Output the [X, Y] coordinate of the center of the cell containing the given text.  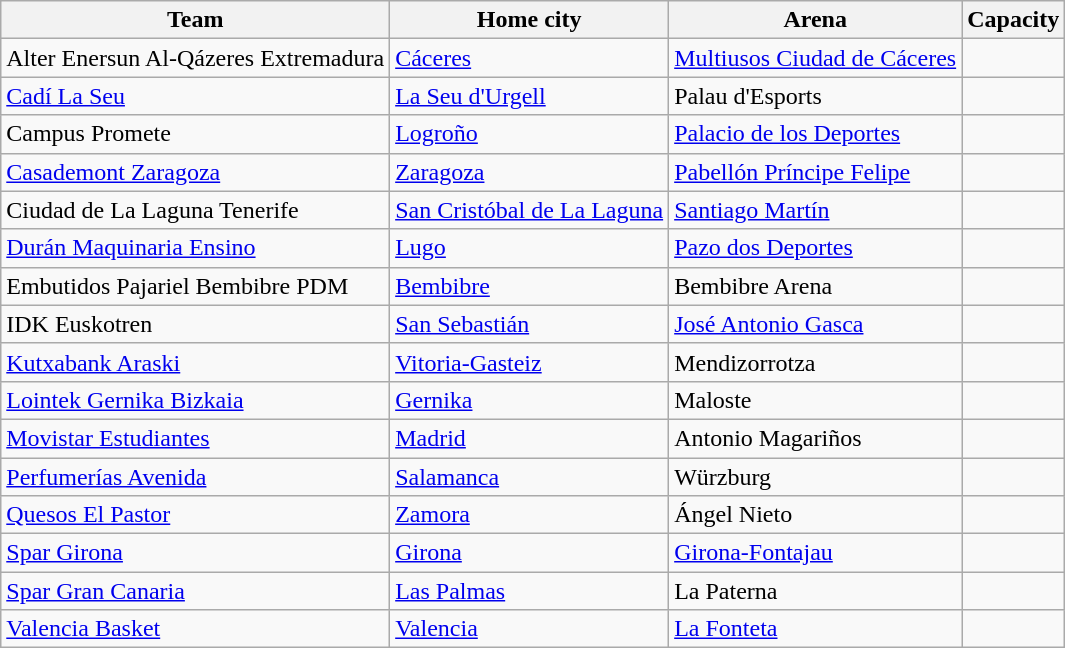
Casademont Zaragoza [196, 172]
Bembibre Arena [816, 286]
Gernika [530, 400]
Salamanca [530, 477]
Home city [530, 20]
Girona-Fontajau [816, 553]
La Paterna [816, 591]
Perfumerías Avenida [196, 477]
La Seu d'Urgell [530, 96]
Spar Gran Canaria [196, 591]
Würzburg [816, 477]
Multiusos Ciudad de Cáceres [816, 58]
Campus Promete [196, 134]
Valencia Basket [196, 629]
Zamora [530, 515]
Bembibre [530, 286]
San Cristóbal de La Laguna [530, 210]
Cáceres [530, 58]
Lugo [530, 248]
Girona [530, 553]
Kutxabank Araski [196, 362]
Cadí La Seu [196, 96]
Durán Maquinaria Ensino [196, 248]
Antonio Magariños [816, 438]
Capacity [1014, 20]
Alter Enersun Al-Qázeres Extremadura [196, 58]
Las Palmas [530, 591]
Spar Girona [196, 553]
Vitoria-Gasteiz [530, 362]
Embutidos Pajariel Bembibre PDM [196, 286]
Palacio de los Deportes [816, 134]
Lointek Gernika Bizkaia [196, 400]
Zaragoza [530, 172]
Arena [816, 20]
José Antonio Gasca [816, 324]
IDK Euskotren [196, 324]
Mendizorrotza [816, 362]
Pabellón Príncipe Felipe [816, 172]
La Fonteta [816, 629]
Team [196, 20]
Palau d'Esports [816, 96]
Ángel Nieto [816, 515]
Pazo dos Deportes [816, 248]
San Sebastián [530, 324]
Maloste [816, 400]
Santiago Martín [816, 210]
Madrid [530, 438]
Logroño [530, 134]
Quesos El Pastor [196, 515]
Valencia [530, 629]
Movistar Estudiantes [196, 438]
Ciudad de La Laguna Tenerife [196, 210]
